Identify which cell holds the provided text, then report its (x, y) central coordinate. 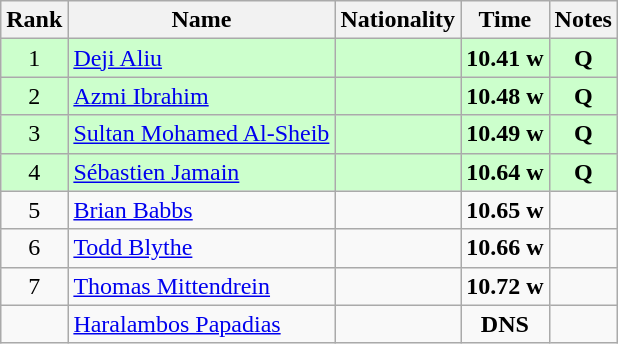
Notes (583, 20)
Deji Aliu (202, 58)
10.72 w (505, 286)
Sébastien Jamain (202, 172)
Name (202, 20)
10.64 w (505, 172)
Azmi Ibrahim (202, 96)
3 (34, 134)
7 (34, 286)
4 (34, 172)
Todd Blythe (202, 248)
Time (505, 20)
10.49 w (505, 134)
Rank (34, 20)
10.66 w (505, 248)
1 (34, 58)
6 (34, 248)
5 (34, 210)
10.65 w (505, 210)
DNS (505, 324)
Nationality (398, 20)
Sultan Mohamed Al-Sheib (202, 134)
Haralambos Papadias (202, 324)
2 (34, 96)
Brian Babbs (202, 210)
10.41 w (505, 58)
10.48 w (505, 96)
Thomas Mittendrein (202, 286)
